Find where the given text appears and provide that cell's center as (x, y) coordinate. 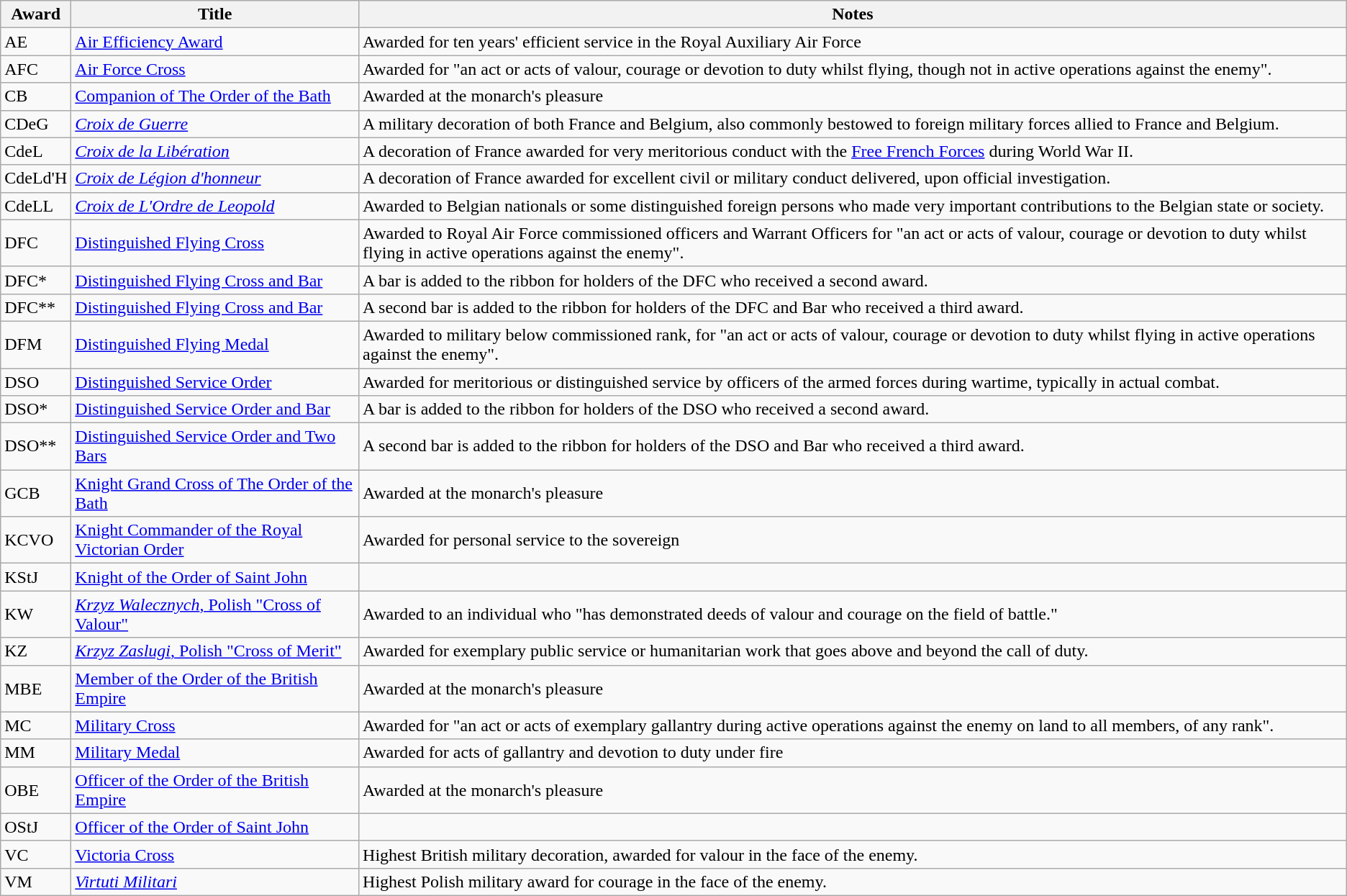
Air Force Cross (215, 69)
A decoration of France awarded for excellent civil or military conduct delivered, upon official investigation. (853, 178)
CB (36, 96)
A military decoration of both France and Belgium, also commonly bestowed to foreign military forces allied to France and Belgium. (853, 124)
AE (36, 42)
Awarded for meritorious or distinguished service by officers of the armed forces during wartime, typically in actual combat. (853, 382)
Awarded to an individual who "has demonstrated deeds of valour and courage on the field of battle." (853, 615)
Award (36, 14)
Member of the Order of the British Empire (215, 688)
DSO (36, 382)
KZ (36, 651)
Military Cross (215, 725)
KCVO (36, 540)
Highest British military decoration, awarded for valour in the face of the enemy. (853, 854)
GCB (36, 494)
Croix de Guerre (215, 124)
Awarded to Belgian nationals or some distinguished foreign persons who made very important contributions to the Belgian state or society. (853, 206)
DSO* (36, 409)
A second bar is added to the ribbon for holders of the DSO and Bar who received a third award. (853, 446)
Krzyz Zaslugi, Polish "Cross of Merit" (215, 651)
CdeL (36, 151)
Distinguished Service Order (215, 382)
OBE (36, 790)
DFC* (36, 280)
Awarded for exemplary public service or humanitarian work that goes above and beyond the call of duty. (853, 651)
KW (36, 615)
Military Medal (215, 753)
Officer of the Order of the British Empire (215, 790)
Awarded for acts of gallantry and devotion to duty under fire (853, 753)
Knight Grand Cross of The Order of the Bath (215, 494)
Distinguished Flying Medal (215, 344)
A bar is added to the ribbon for holders of the DSO who received a second award. (853, 409)
KStJ (36, 577)
A decoration of France awarded for very meritorious conduct with the Free French Forces during World War II. (853, 151)
Awarded for ten years' efficient service in the Royal Auxiliary Air Force (853, 42)
Virtuti Militari (215, 882)
MM (36, 753)
Distinguished Service Order and Two Bars (215, 446)
A bar is added to the ribbon for holders of the DFC who received a second award. (853, 280)
Title (215, 14)
Knight of the Order of Saint John (215, 577)
A second bar is added to the ribbon for holders of the DFC and Bar who received a third award. (853, 307)
Krzyz Walecznych, Polish "Cross of Valour" (215, 615)
CdeLd'H (36, 178)
DFC (36, 243)
Highest Polish military award for courage in the face of the enemy. (853, 882)
Air Efficiency Award (215, 42)
Croix de L'Ordre de Leopold (215, 206)
Awarded for "an act or acts of valour, courage or devotion to duty whilst flying, though not in active operations against the enemy". (853, 69)
Companion of The Order of the Bath (215, 96)
Officer of the Order of Saint John (215, 827)
Victoria Cross (215, 854)
Notes (853, 14)
DFC** (36, 307)
CDeG (36, 124)
VM (36, 882)
OStJ (36, 827)
Distinguished Flying Cross (215, 243)
Knight Commander of the Royal Victorian Order (215, 540)
Awarded for "an act or acts of exemplary gallantry during active operations against the enemy on land to all members, of any rank". (853, 725)
Croix de la Libération (215, 151)
DSO** (36, 446)
MC (36, 725)
Croix de Légion d'honneur (215, 178)
AFC (36, 69)
Distinguished Service Order and Bar (215, 409)
MBE (36, 688)
VC (36, 854)
Awarded for personal service to the sovereign (853, 540)
CdeLL (36, 206)
DFM (36, 344)
